Output the (X, Y) coordinate of the center of the cell containing the given text.  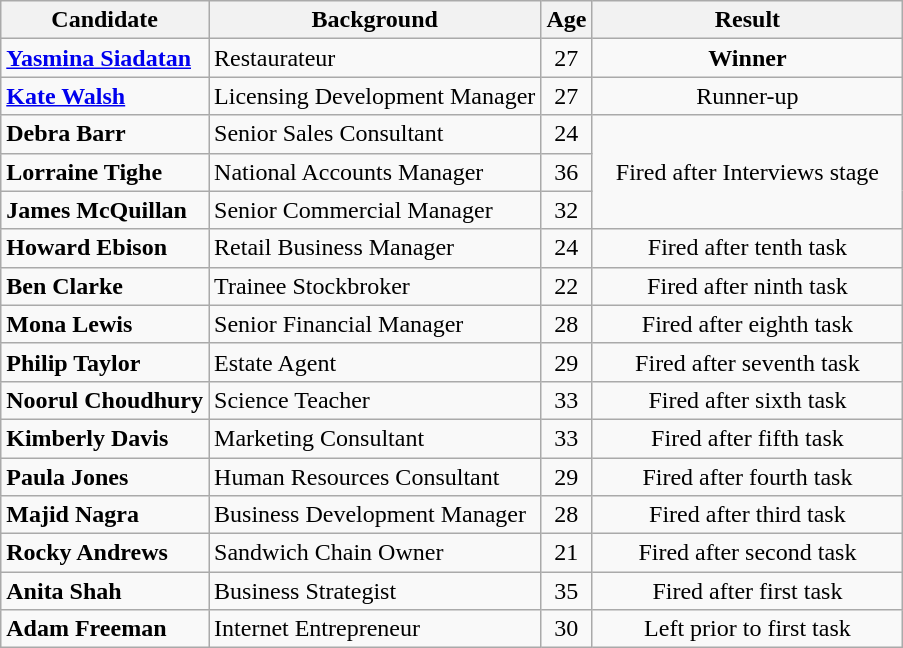
Licensing Development Manager (375, 96)
22 (566, 286)
Internet Entrepreneur (375, 629)
Result (748, 20)
32 (566, 210)
Senior Financial Manager (375, 324)
Business Development Manager (375, 515)
Fired after fourth task (748, 477)
Restaurateur (375, 58)
Trainee Stockbroker (375, 286)
Adam Freeman (105, 629)
Retail Business Manager (375, 248)
Senior Sales Consultant (375, 134)
Business Strategist (375, 591)
Philip Taylor (105, 362)
21 (566, 553)
Mona Lewis (105, 324)
Majid Nagra (105, 515)
Fired after third task (748, 515)
Fired after eighth task (748, 324)
Lorraine Tighe (105, 172)
Fired after fifth task (748, 438)
Anita Shah (105, 591)
Science Teacher (375, 400)
Noorul Choudhury (105, 400)
Howard Ebison (105, 248)
Sandwich Chain Owner (375, 553)
Paula Jones (105, 477)
Human Resources Consultant (375, 477)
Fired after second task (748, 553)
Rocky Andrews (105, 553)
Fired after first task (748, 591)
Runner-up (748, 96)
Senior Commercial Manager (375, 210)
Fired after tenth task (748, 248)
Fired after sixth task (748, 400)
30 (566, 629)
Fired after Interviews stage (748, 172)
Winner (748, 58)
Ben Clarke (105, 286)
Left prior to first task (748, 629)
36 (566, 172)
Fired after ninth task (748, 286)
Background (375, 20)
Marketing Consultant (375, 438)
Kimberly Davis (105, 438)
Fired after seventh task (748, 362)
James McQuillan (105, 210)
Kate Walsh (105, 96)
Yasmina Siadatan (105, 58)
Debra Barr (105, 134)
Candidate (105, 20)
Estate Agent (375, 362)
35 (566, 591)
National Accounts Manager (375, 172)
Age (566, 20)
